Pinpoint the cell where the given text exists, returning its (X, Y) midpoint coordinate. 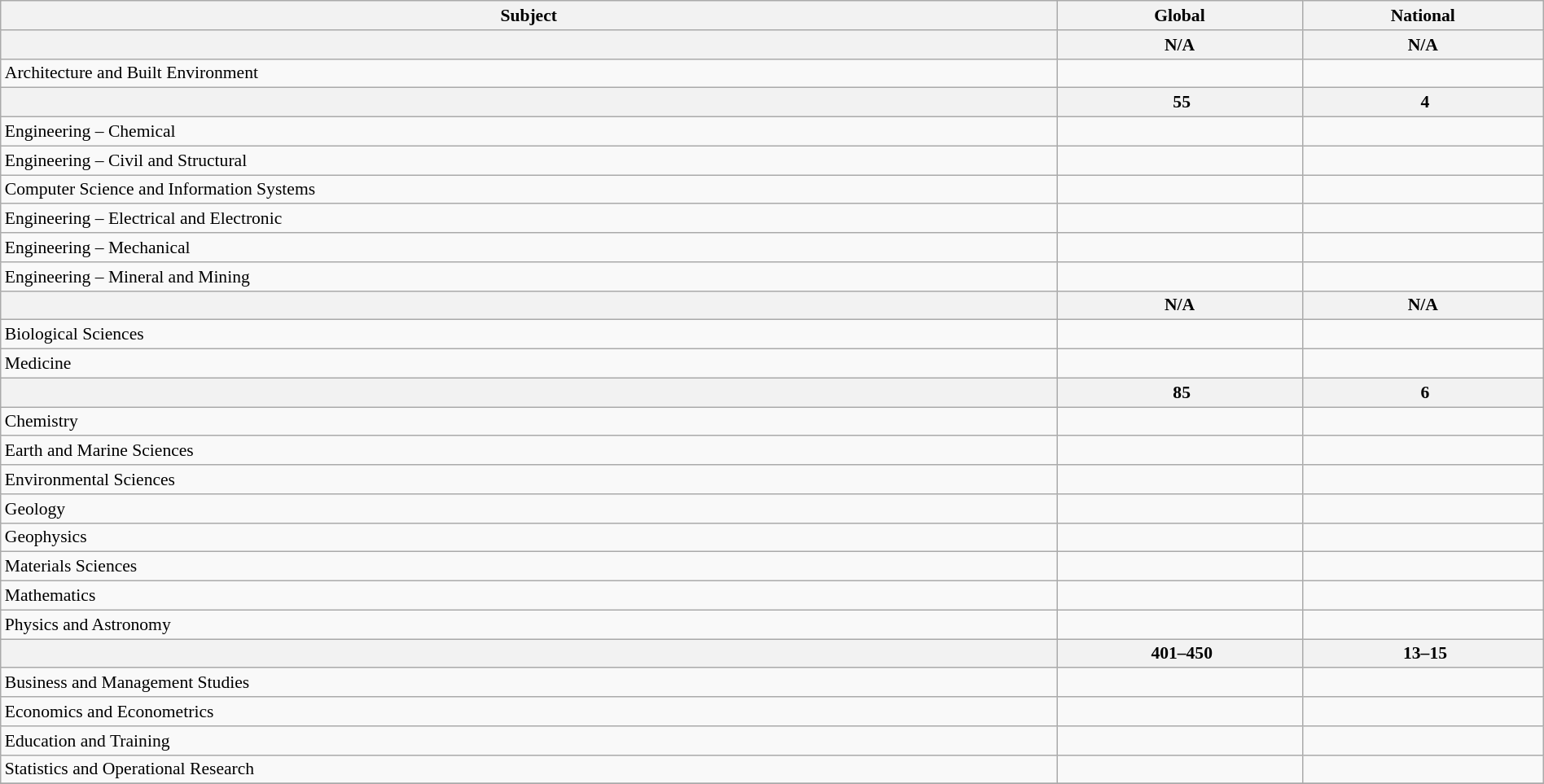
Geology (529, 509)
Medicine (529, 364)
13–15 (1423, 654)
Chemistry (529, 422)
Economics and Econometrics (529, 712)
Environmental Sciences (529, 480)
55 (1180, 103)
Business and Management Studies (529, 683)
Engineering – Civil and Structural (529, 160)
Physics and Astronomy (529, 624)
Computer Science and Information Systems (529, 190)
Materials Sciences (529, 567)
Engineering – Mechanical (529, 247)
6 (1423, 392)
National (1423, 15)
Earth and Marine Sciences (529, 451)
Architecture and Built Environment (529, 73)
Education and Training (529, 741)
Engineering – Chemical (529, 132)
Engineering – Electrical and Electronic (529, 219)
Engineering – Mineral and Mining (529, 277)
Subject (529, 15)
Geophysics (529, 537)
Biological Sciences (529, 335)
85 (1180, 392)
Mathematics (529, 596)
4 (1423, 103)
Global (1180, 15)
401–450 (1180, 654)
Statistics and Operational Research (529, 769)
